Pinpoint the cell where the given text exists, returning its (X, Y) midpoint coordinate. 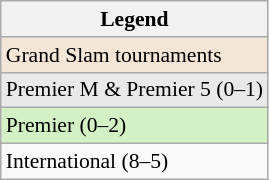
Legend (134, 19)
International (8–5) (134, 162)
Grand Slam tournaments (134, 55)
Premier M & Premier 5 (0–1) (134, 90)
Premier (0–2) (134, 126)
